From the cell containing the given text, extract its center point as (x, y) coordinate. 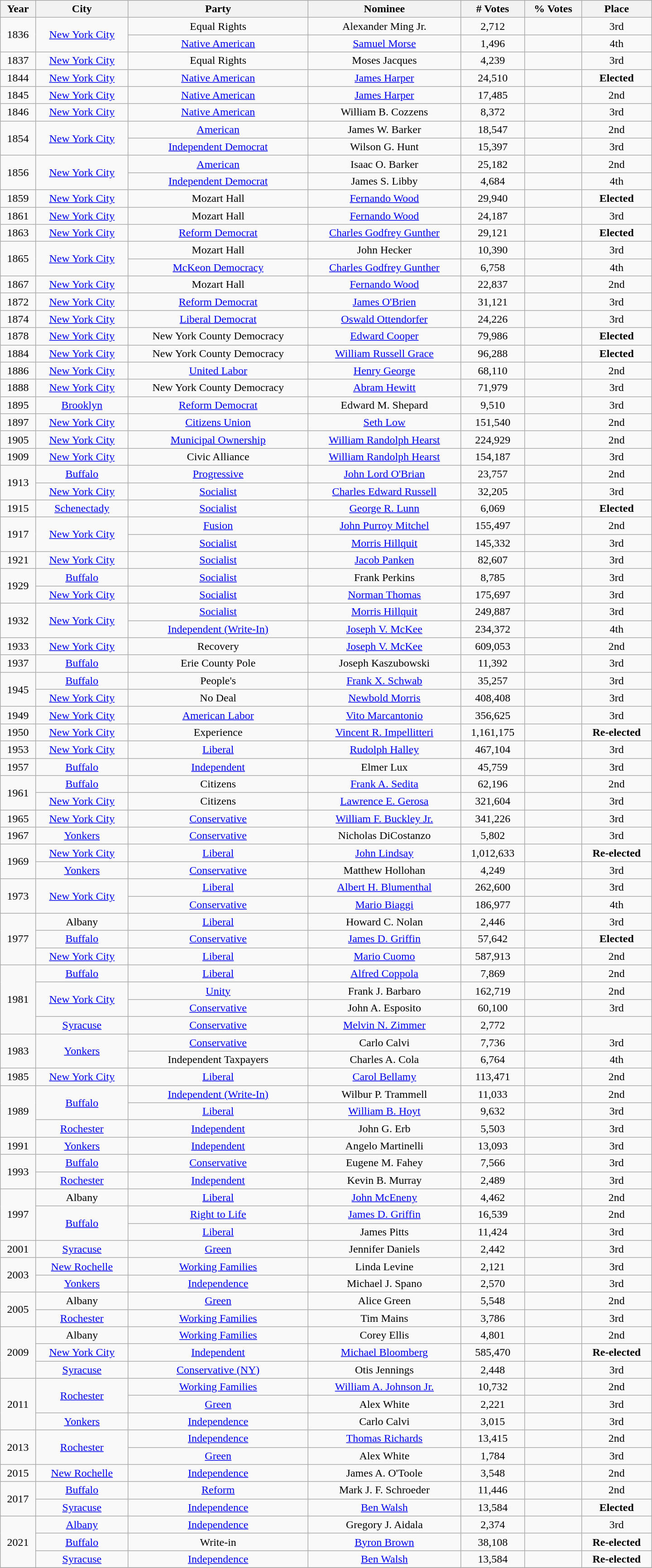
1950 (18, 732)
Jacob Panken (384, 560)
Albert H. Blumenthal (384, 887)
13,093 (493, 1146)
6,758 (493, 267)
Byron Brown (384, 1542)
Mario Biaggi (384, 905)
1969 (18, 862)
1888 (18, 388)
John A. Esposito (384, 1008)
Wilbur P. Trammell (384, 1094)
Recovery (218, 646)
Nominee (384, 9)
68,110 (493, 371)
1993 (18, 1172)
Linda Levine (384, 1266)
1846 (18, 112)
1854 (18, 138)
35,257 (493, 681)
No Deal (218, 698)
1867 (18, 285)
4,249 (493, 870)
1859 (18, 198)
Alfred Coppola (384, 973)
Charles Edward Russell (384, 491)
31,121 (493, 302)
25,182 (493, 164)
321,604 (493, 801)
1865 (18, 259)
224,929 (493, 439)
24,510 (493, 78)
1977 (18, 939)
Frank Perkins (384, 577)
Frank J. Barbaro (384, 991)
Samuel Morse (384, 43)
Experience (218, 732)
% Votes (553, 9)
2011 (18, 1404)
11,424 (493, 1232)
Carol Bellamy (384, 1077)
1844 (18, 78)
1989 (18, 1111)
People's (218, 681)
1874 (18, 319)
2003 (18, 1275)
2009 (18, 1353)
Tim Mains (384, 1318)
Eugene M. Fahey (384, 1163)
Progressive (218, 474)
Liberal Democrat (218, 319)
1878 (18, 336)
Newbold Morris (384, 698)
11,446 (493, 1490)
1845 (18, 95)
1933 (18, 646)
William A. Johnson Jr. (384, 1387)
Vito Marcantonio (384, 715)
1,784 (493, 1456)
16,539 (493, 1215)
3,015 (493, 1421)
Edward M. Shepard (384, 405)
Isaac O. Barker (384, 164)
467,104 (493, 749)
United Labor (218, 371)
Unity (218, 991)
William Russell Grace (384, 353)
587,913 (493, 956)
1973 (18, 896)
Party (218, 9)
Otis Jennings (384, 1370)
1,161,175 (493, 732)
Erie County Pole (218, 663)
Angelo Martinelli (384, 1146)
45,759 (493, 767)
William B. Cozzens (384, 112)
Independent Taxpayers (218, 1060)
249,887 (493, 612)
4,462 (493, 1197)
408,408 (493, 698)
585,470 (493, 1353)
Nicholas DiCostanzo (384, 836)
James S. Libby (384, 181)
1905 (18, 439)
Vincent R. Impellitteri (384, 732)
Municipal Ownership (218, 439)
62,196 (493, 784)
113,471 (493, 1077)
John Purroy Mitchel (384, 526)
2,221 (493, 1404)
Fusion (218, 526)
1863 (18, 233)
186,977 (493, 905)
1,496 (493, 43)
Gregory J. Aidala (384, 1525)
Citizens Union (218, 422)
Reform (218, 1490)
James O'Brien (384, 302)
John G. Erb (384, 1129)
Schenectady (81, 509)
5,802 (493, 836)
145,332 (493, 543)
5,503 (493, 1129)
Conservative (NY) (218, 1370)
Abram Hewitt (384, 388)
1929 (18, 586)
2021 (18, 1542)
2,121 (493, 1266)
1884 (18, 353)
John Lord O'Brian (384, 474)
79,986 (493, 336)
James Pitts (384, 1232)
24,226 (493, 319)
Mario Cuomo (384, 956)
McKeon Democracy (218, 267)
1985 (18, 1077)
Corey Ellis (384, 1335)
7,736 (493, 1042)
2,489 (493, 1180)
10,390 (493, 250)
4,801 (493, 1335)
Mark J. F. Schroeder (384, 1490)
1861 (18, 216)
1997 (18, 1215)
8,372 (493, 112)
1913 (18, 482)
2,712 (493, 26)
2001 (18, 1249)
1909 (18, 457)
1932 (18, 620)
Right to Life (218, 1215)
4,239 (493, 61)
1915 (18, 509)
City (81, 9)
Elmer Lux (384, 767)
1961 (18, 793)
Rudolph Halley (384, 749)
1991 (18, 1146)
13,415 (493, 1439)
1957 (18, 767)
1872 (18, 302)
1897 (18, 422)
162,719 (493, 991)
234,372 (493, 629)
11,392 (493, 663)
82,607 (493, 560)
23,757 (493, 474)
Year (18, 9)
1856 (18, 172)
Place (617, 9)
Howard C. Nolan (384, 922)
1945 (18, 689)
Wilson G. Hunt (384, 147)
Thomas Richards (384, 1439)
American Labor (218, 715)
1953 (18, 749)
2,772 (493, 1025)
15,397 (493, 147)
9,632 (493, 1111)
Melvin N. Zimmer (384, 1025)
1837 (18, 61)
Alexander Ming Jr. (384, 26)
9,510 (493, 405)
Michael Bloomberg (384, 1353)
154,187 (493, 457)
Kevin B. Murray (384, 1180)
22,837 (493, 285)
4,684 (493, 181)
1983 (18, 1051)
Jennifer Daniels (384, 1249)
George R. Lunn (384, 509)
Charles A. Cola (384, 1060)
2,446 (493, 922)
2,570 (493, 1283)
2,442 (493, 1249)
James A. O'Toole (384, 1473)
356,625 (493, 715)
William B. Hoyt (384, 1111)
151,540 (493, 422)
1981 (18, 999)
1886 (18, 371)
Henry George (384, 371)
7,566 (493, 1163)
60,100 (493, 1008)
3,786 (493, 1318)
Seth Low (384, 422)
29,121 (493, 233)
Norman Thomas (384, 595)
1836 (18, 35)
Oswald Ottendorfer (384, 319)
6,764 (493, 1060)
57,642 (493, 939)
6,069 (493, 509)
2017 (18, 1499)
Civic Alliance (218, 457)
3,548 (493, 1473)
1917 (18, 534)
24,187 (493, 216)
5,548 (493, 1301)
Brooklyn (81, 405)
96,288 (493, 353)
17,485 (493, 95)
2,374 (493, 1525)
John Hecker (384, 250)
Matthew Hollohan (384, 870)
1921 (18, 560)
71,979 (493, 388)
1967 (18, 836)
Write-in (218, 1542)
1965 (18, 819)
155,497 (493, 526)
1949 (18, 715)
175,697 (493, 595)
11,033 (493, 1094)
Lawrence E. Gerosa (384, 801)
341,226 (493, 819)
Frank A. Sedita (384, 784)
10,732 (493, 1387)
32,205 (493, 491)
1895 (18, 405)
1,012,633 (493, 853)
Edward Cooper (384, 336)
Alice Green (384, 1301)
John McEneny (384, 1197)
8,785 (493, 577)
2013 (18, 1447)
609,053 (493, 646)
38,108 (493, 1542)
Michael J. Spano (384, 1283)
18,547 (493, 129)
262,600 (493, 887)
2,448 (493, 1370)
John Lindsay (384, 853)
James W. Barker (384, 129)
# Votes (493, 9)
7,869 (493, 973)
Moses Jacques (384, 61)
William F. Buckley Jr. (384, 819)
29,940 (493, 198)
Joseph Kaszubowski (384, 663)
2005 (18, 1309)
2015 (18, 1473)
1937 (18, 663)
Frank X. Schwab (384, 681)
